Identify which cell holds the provided text, then report its [X, Y] central coordinate. 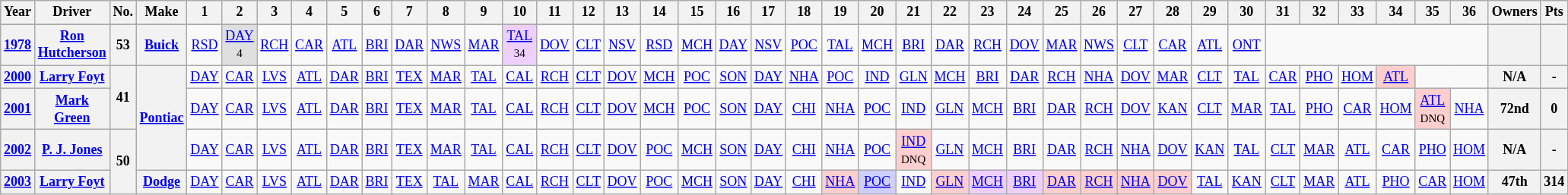
1978 [18, 45]
20 [878, 12]
15 [697, 12]
Buick [161, 45]
9 [484, 12]
Year [18, 12]
36 [1469, 12]
No. [123, 12]
6 [377, 12]
Dodge [161, 182]
DAY4 [240, 45]
2 [240, 12]
19 [840, 12]
P. J. Jones [71, 149]
Owners [1515, 12]
Ron Hutcherson [71, 45]
50 [123, 161]
1 [205, 12]
72nd [1515, 109]
17 [768, 12]
33 [1358, 12]
31 [1283, 12]
12 [589, 12]
14 [659, 12]
4 [309, 12]
Mark Green [71, 109]
13 [622, 12]
2002 [18, 149]
2000 [18, 77]
22 [950, 12]
Make [161, 12]
47th [1515, 182]
53 [123, 45]
34 [1396, 12]
27 [1135, 12]
24 [1024, 12]
18 [804, 12]
0 [1554, 109]
11 [555, 12]
29 [1210, 12]
Pontiac [161, 118]
Driver [71, 12]
28 [1173, 12]
41 [123, 97]
7 [409, 12]
2001 [18, 109]
TAL34 [520, 45]
314 [1554, 182]
8 [446, 12]
3 [275, 12]
26 [1100, 12]
2003 [18, 182]
32 [1319, 12]
23 [988, 12]
25 [1062, 12]
ONT [1246, 45]
30 [1246, 12]
INDDNQ [913, 149]
ATLDNQ [1433, 109]
Pts [1554, 12]
16 [733, 12]
5 [344, 12]
10 [520, 12]
21 [913, 12]
35 [1433, 12]
